Output the (x, y) coordinate of the center of the cell containing the given text.  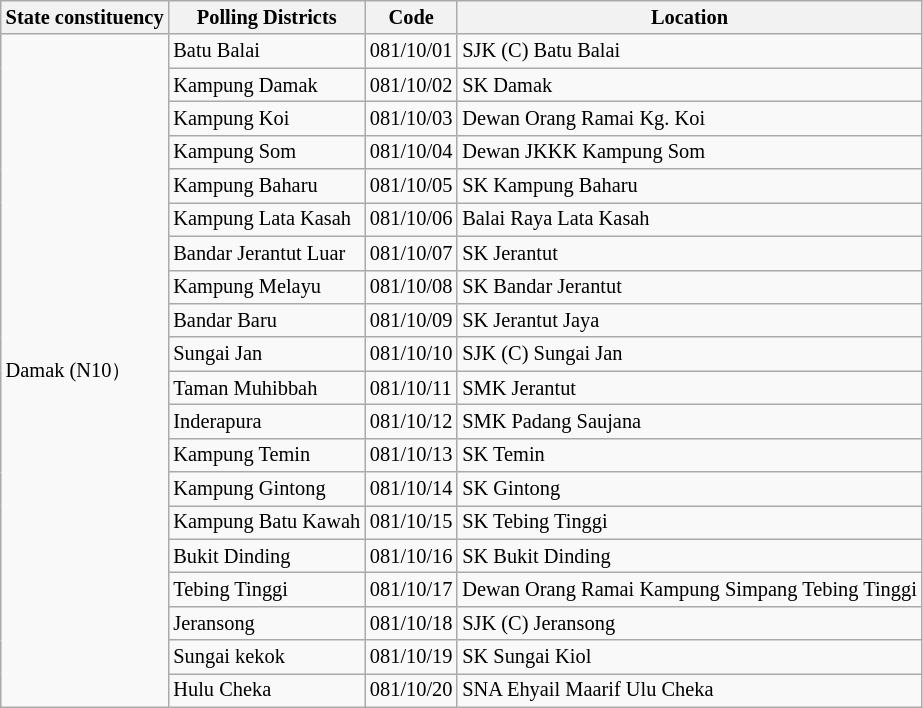
081/10/09 (411, 320)
Inderapura (266, 421)
081/10/04 (411, 152)
SJK (C) Sungai Jan (689, 354)
081/10/11 (411, 388)
Bandar Baru (266, 320)
Location (689, 17)
081/10/20 (411, 690)
081/10/18 (411, 623)
081/10/15 (411, 522)
081/10/19 (411, 657)
SNA Ehyail Maarif Ulu Cheka (689, 690)
Kampung Baharu (266, 186)
Dewan JKKK Kampung Som (689, 152)
Kampung Damak (266, 85)
State constituency (85, 17)
Kampung Gintong (266, 489)
SMK Padang Saujana (689, 421)
Taman Muhibbah (266, 388)
081/10/10 (411, 354)
081/10/01 (411, 51)
SK Kampung Baharu (689, 186)
SK Tebing Tinggi (689, 522)
SK Damak (689, 85)
081/10/13 (411, 455)
Tebing Tinggi (266, 589)
Kampung Som (266, 152)
081/10/05 (411, 186)
SJK (C) Jeransong (689, 623)
Kampung Batu Kawah (266, 522)
Hulu Cheka (266, 690)
Jeransong (266, 623)
SK Jerantut Jaya (689, 320)
081/10/17 (411, 589)
Kampung Melayu (266, 287)
081/10/16 (411, 556)
SK Sungai Kiol (689, 657)
Sungai kekok (266, 657)
081/10/02 (411, 85)
Dewan Orang Ramai Kampung Simpang Tebing Tinggi (689, 589)
SK Temin (689, 455)
Polling Districts (266, 17)
Damak (N10） (85, 370)
Sungai Jan (266, 354)
Kampung Temin (266, 455)
Batu Balai (266, 51)
Bandar Jerantut Luar (266, 253)
Bukit Dinding (266, 556)
081/10/07 (411, 253)
Code (411, 17)
SK Gintong (689, 489)
081/10/03 (411, 118)
SJK (C) Batu Balai (689, 51)
SK Jerantut (689, 253)
081/10/14 (411, 489)
081/10/12 (411, 421)
081/10/08 (411, 287)
Dewan Orang Ramai Kg. Koi (689, 118)
Kampung Koi (266, 118)
081/10/06 (411, 219)
SK Bukit Dinding (689, 556)
Kampung Lata Kasah (266, 219)
SMK Jerantut (689, 388)
SK Bandar Jerantut (689, 287)
Balai Raya Lata Kasah (689, 219)
